Search for the cell housing the specified text and yield its (x, y) center coordinate. 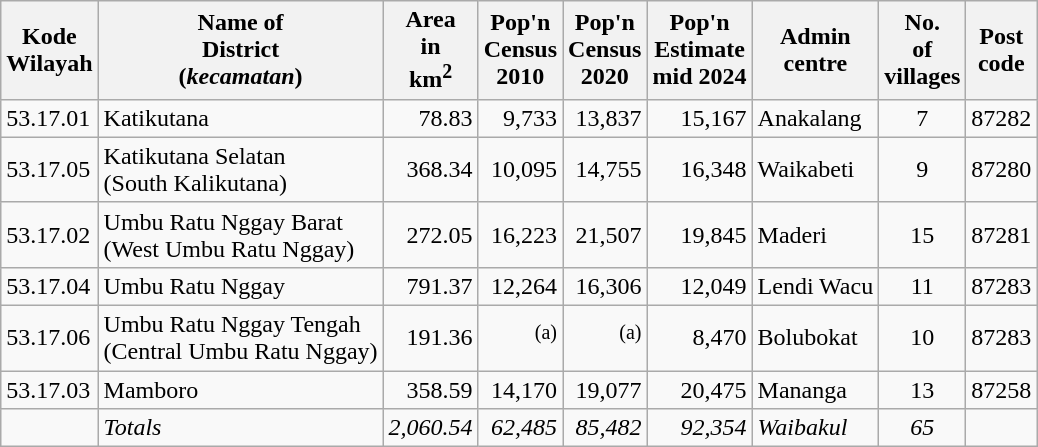
368.34 (430, 170)
85,482 (605, 428)
9 (922, 170)
15,167 (700, 118)
10 (922, 338)
Pop'nEstimatemid 2024 (700, 50)
12,264 (520, 286)
Mamboro (240, 390)
78.83 (430, 118)
14,755 (605, 170)
53.17.04 (50, 286)
Pop'nCensus2010 (520, 50)
8,470 (700, 338)
53.17.02 (50, 234)
11 (922, 286)
53.17.03 (50, 390)
15 (922, 234)
Maderi (816, 234)
Mananga (816, 390)
Katikutana Selatan (South Kalikutana) (240, 170)
358.59 (430, 390)
53.17.06 (50, 338)
65 (922, 428)
191.36 (430, 338)
16,223 (520, 234)
87282 (1002, 118)
Bolubokat (816, 338)
62,485 (520, 428)
272.05 (430, 234)
87258 (1002, 390)
20,475 (700, 390)
Lendi Wacu (816, 286)
Umbu Ratu Nggay Tengah (Central Umbu Ratu Nggay) (240, 338)
87280 (1002, 170)
Name ofDistrict(kecamatan) (240, 50)
791.37 (430, 286)
53.17.01 (50, 118)
21,507 (605, 234)
53.17.05 (50, 170)
16,306 (605, 286)
Waikabeti (816, 170)
87281 (1002, 234)
19,845 (700, 234)
Umbu Ratu Nggay Barat (West Umbu Ratu Nggay) (240, 234)
Admin centre (816, 50)
Pop'nCensus2020 (605, 50)
12,049 (700, 286)
Anakalang (816, 118)
13,837 (605, 118)
Umbu Ratu Nggay (240, 286)
92,354 (700, 428)
7 (922, 118)
Totals (240, 428)
9,733 (520, 118)
16,348 (700, 170)
14,170 (520, 390)
Waibakul (816, 428)
Katikutana (240, 118)
Postcode (1002, 50)
Kode Wilayah (50, 50)
19,077 (605, 390)
Area in km2 (430, 50)
13 (922, 390)
10,095 (520, 170)
No. ofvillages (922, 50)
2,060.54 (430, 428)
